From the cell containing the given text, extract its center point as (x, y) coordinate. 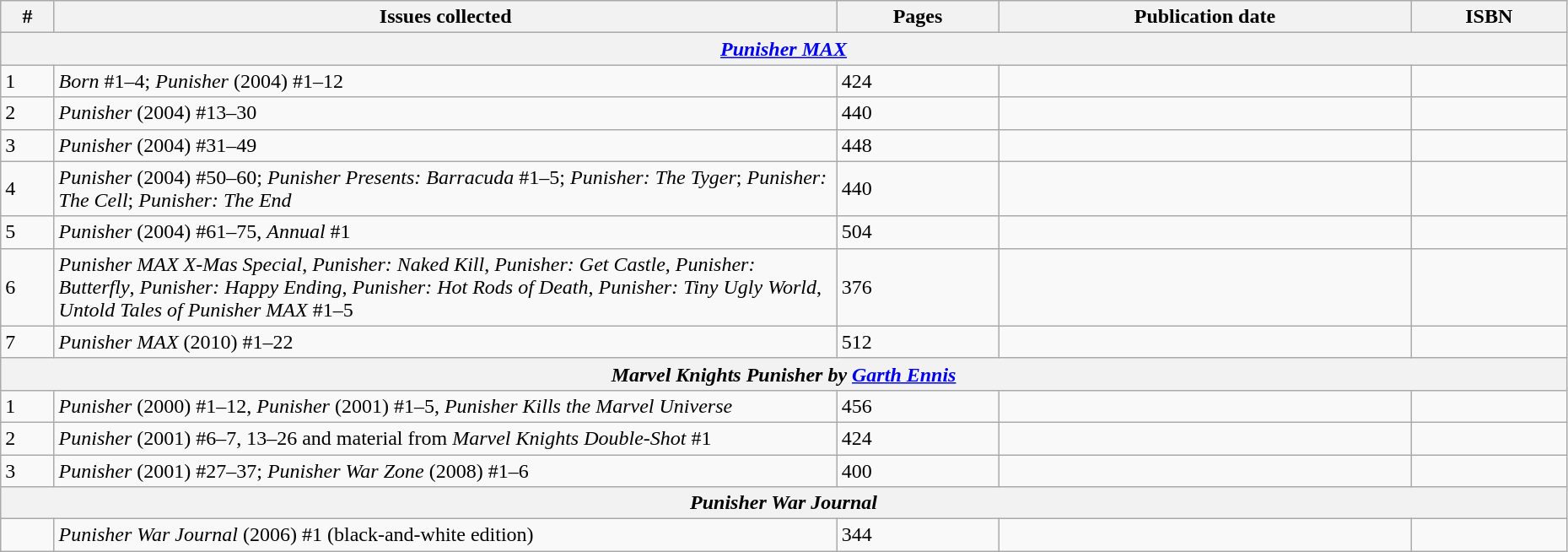
400 (918, 470)
6 (27, 287)
Punisher MAX (784, 49)
Punisher (2001) #27–37; Punisher War Zone (2008) #1–6 (445, 470)
Punisher (2001) #6–7, 13–26 and material from Marvel Knights Double-Shot #1 (445, 438)
7 (27, 342)
Marvel Knights Punisher by Garth Ennis (784, 374)
Punisher (2004) #61–75, Annual #1 (445, 232)
ISBN (1489, 17)
376 (918, 287)
Punisher War Journal (2006) #1 (black-and-white edition) (445, 535)
Punisher (2000) #1–12, Punisher (2001) #1–5, Punisher Kills the Marvel Universe (445, 406)
# (27, 17)
Born #1–4; Punisher (2004) #1–12 (445, 81)
5 (27, 232)
344 (918, 535)
448 (918, 145)
Punisher (2004) #50–60; Punisher Presents: Barracuda #1–5; Punisher: The Tyger; Punisher: The Cell; Punisher: The End (445, 189)
Punisher (2004) #31–49 (445, 145)
456 (918, 406)
Punisher MAX (2010) #1–22 (445, 342)
504 (918, 232)
Issues collected (445, 17)
Punisher War Journal (784, 503)
Publication date (1205, 17)
4 (27, 189)
512 (918, 342)
Pages (918, 17)
Punisher (2004) #13–30 (445, 113)
